Return the [X, Y] coordinate for the center point of the cell that contains the specified text.  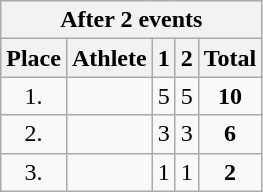
Athlete [109, 58]
Total [230, 58]
After 2 events [132, 20]
10 [230, 96]
2. [34, 134]
Place [34, 58]
6 [230, 134]
3. [34, 172]
1. [34, 96]
